Determine the (X, Y) coordinate at the center of the cell enclosing the given text.  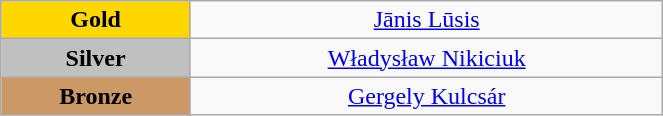
Władysław Nikiciuk (426, 58)
Gergely Kulcsár (426, 96)
Bronze (96, 96)
Jānis Lūsis (426, 20)
Silver (96, 58)
Gold (96, 20)
